Capture the cell that displays the provided text and extract its (X, Y) central coordinate. 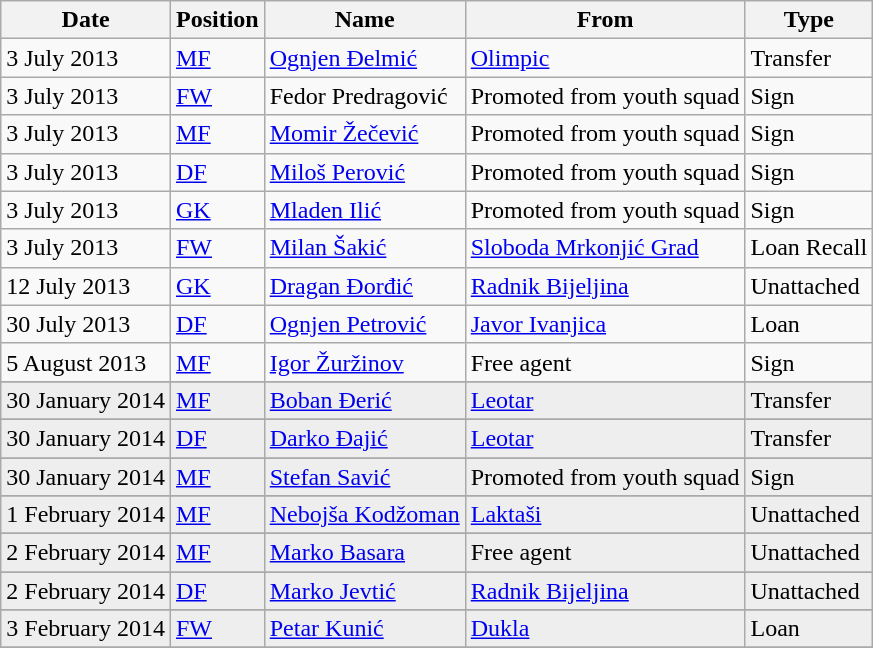
Nebojša Kodžoman (364, 515)
Type (809, 20)
Ognjen Đelmić (364, 58)
Dukla (605, 629)
Darko Đajić (364, 438)
Position (217, 20)
Igor Žuržinov (364, 362)
Boban Đerić (364, 400)
Laktaši (605, 515)
Ognjen Petrović (364, 324)
Milan Šakić (364, 248)
1 February 2014 (86, 515)
Marko Jevtić (364, 591)
5 August 2013 (86, 362)
Olimpic (605, 58)
3 February 2014 (86, 629)
12 July 2013 (86, 286)
Date (86, 20)
Sloboda Mrkonjić Grad (605, 248)
Momir Žečević (364, 134)
Petar Kunić (364, 629)
Stefan Savić (364, 477)
From (605, 20)
Mladen Ilić (364, 210)
Javor Ivanjica (605, 324)
Fedor Predragović (364, 96)
Name (364, 20)
Miloš Perović (364, 172)
Marko Basara (364, 553)
Loan Recall (809, 248)
30 July 2013 (86, 324)
Dragan Đorđić (364, 286)
